Capture the cell that displays the provided text and extract its (x, y) central coordinate. 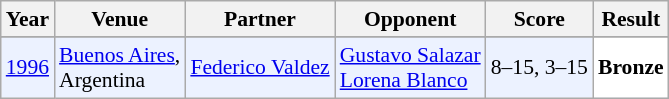
Venue (120, 19)
Opponent (410, 19)
Federico Valdez (260, 68)
Score (540, 19)
Bronze (631, 68)
Year (28, 19)
Result (631, 19)
Partner (260, 19)
Buenos Aires,Argentina (120, 68)
1996 (28, 68)
Gustavo Salazar Lorena Blanco (410, 68)
8–15, 3–15 (540, 68)
